Scan for the cell matching the given text and deliver its [X, Y] coordinate at center. 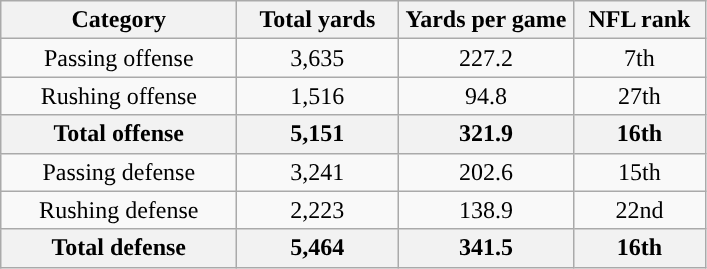
5,464 [318, 248]
15th [640, 172]
3,241 [318, 172]
3,635 [318, 58]
5,151 [318, 134]
7th [640, 58]
NFL rank [640, 20]
Total defense [119, 248]
2,223 [318, 210]
227.2 [486, 58]
27th [640, 96]
1,516 [318, 96]
94.8 [486, 96]
138.9 [486, 210]
Yards per game [486, 20]
Passing offense [119, 58]
Rushing offense [119, 96]
Rushing defense [119, 210]
341.5 [486, 248]
202.6 [486, 172]
Category [119, 20]
Total yards [318, 20]
22nd [640, 210]
321.9 [486, 134]
Passing defense [119, 172]
Total offense [119, 134]
